Return [X, Y] of the center of cell containing provided text 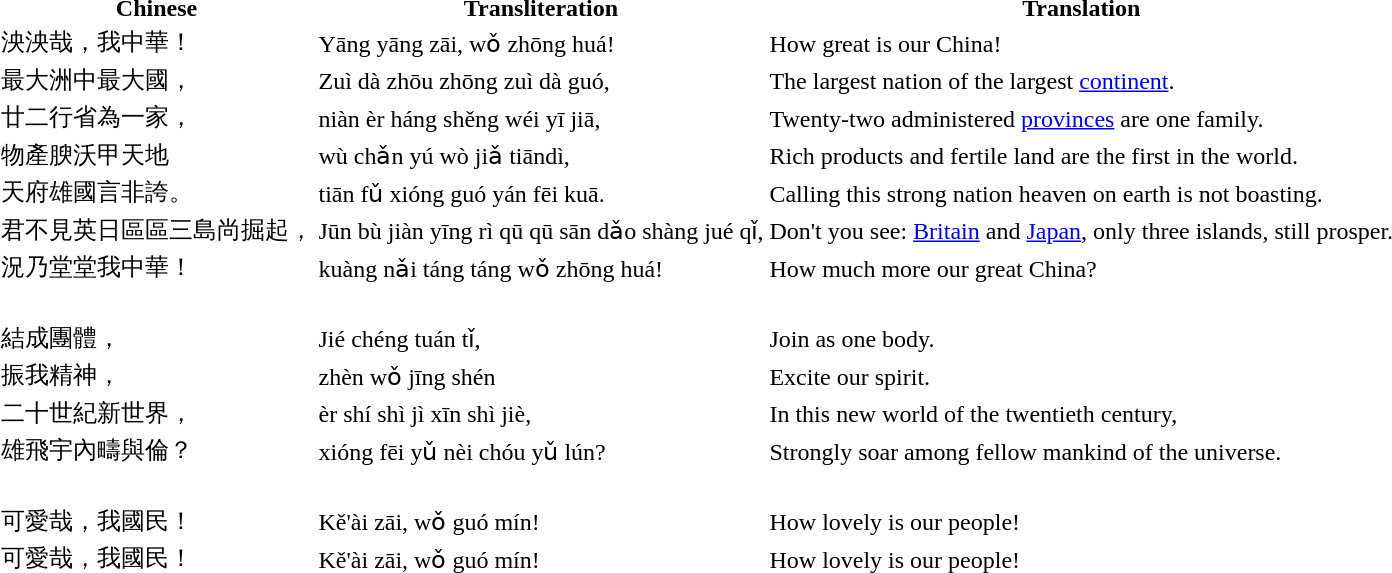
tiān fǔ xióng guó yán fēi kuā. [541, 193]
zhèn wǒ jīng shén [541, 376]
Jié chéng tuán tǐ, [541, 339]
wù chǎn yú wò jiǎ tiāndì, [541, 155]
Jūn bù jiàn yīng rì qū qū sān dǎo shàng jué qǐ, [541, 231]
Kě'ài zāi, wǒ guó mín! [541, 521]
xióng fēi yǔ nèi chóu yǔ lún? [541, 451]
Zuì dà zhōu zhōng zuì dà guó, [541, 81]
niàn èr háng shěng wéi yī jiā, [541, 118]
Yāng yāng zāi, wǒ zhōng huá! [541, 43]
kuàng nǎi táng táng wǒ zhōng huá! [541, 268]
èr shí shì jì xīn shì jiè, [541, 413]
